From the cell containing the given text, extract its center point as [X, Y] coordinate. 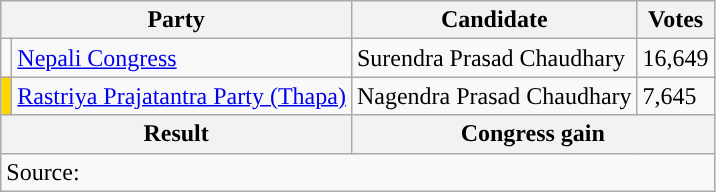
Votes [676, 20]
Nepali Congress [182, 58]
16,649 [676, 58]
Party [176, 20]
Result [176, 134]
Candidate [494, 20]
Source: [358, 172]
7,645 [676, 96]
Nagendra Prasad Chaudhary [494, 96]
Congress gain [532, 134]
Rastriya Prajatantra Party (Thapa) [182, 96]
Surendra Prasad Chaudhary [494, 58]
